Detect which cell encompasses the target text, then output its [X, Y] center coordinate. 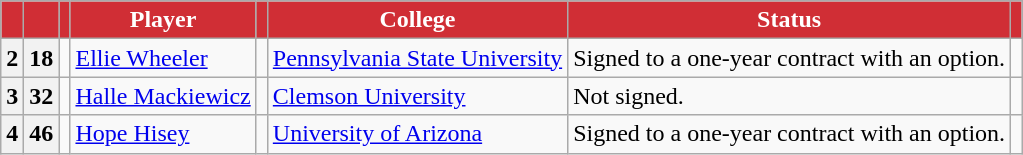
College [417, 20]
32 [42, 96]
Clemson University [417, 96]
Halle Mackiewicz [163, 96]
4 [12, 134]
Status [790, 20]
Not signed. [790, 96]
46 [42, 134]
18 [42, 58]
Pennsylvania State University [417, 58]
2 [12, 58]
Player [163, 20]
Hope Hisey [163, 134]
3 [12, 96]
Ellie Wheeler [163, 58]
University of Arizona [417, 134]
